Locate the cell with the specified text and output its [X, Y] center coordinate. 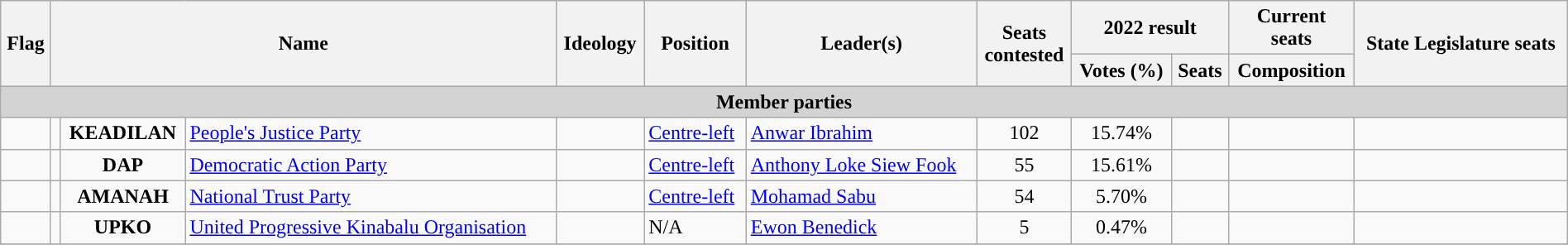
Position [695, 43]
N/A [695, 228]
Ewon Benedick [862, 228]
Anthony Loke Siew Fook [862, 165]
Seats [1199, 70]
55 [1024, 165]
Flag [26, 43]
0.47% [1121, 228]
United Progressive Kinabalu Organisation [370, 228]
Anwar Ibrahim [862, 133]
5 [1024, 228]
State Legislature seats [1461, 43]
Ideology [600, 43]
15.61% [1121, 165]
54 [1024, 196]
Composition [1291, 70]
Member parties [784, 102]
Leader(s) [862, 43]
KEADILAN [122, 133]
5.70% [1121, 196]
DAP [122, 165]
15.74% [1121, 133]
UPKO [122, 228]
National Trust Party [370, 196]
People's Justice Party [370, 133]
Seatscontested [1024, 43]
Democratic Action Party [370, 165]
Currentseats [1291, 28]
Mohamad Sabu [862, 196]
Name [303, 43]
Votes (%) [1121, 70]
AMANAH [122, 196]
2022 result [1150, 28]
102 [1024, 133]
